From the cell containing the given text, extract its center point as (X, Y) coordinate. 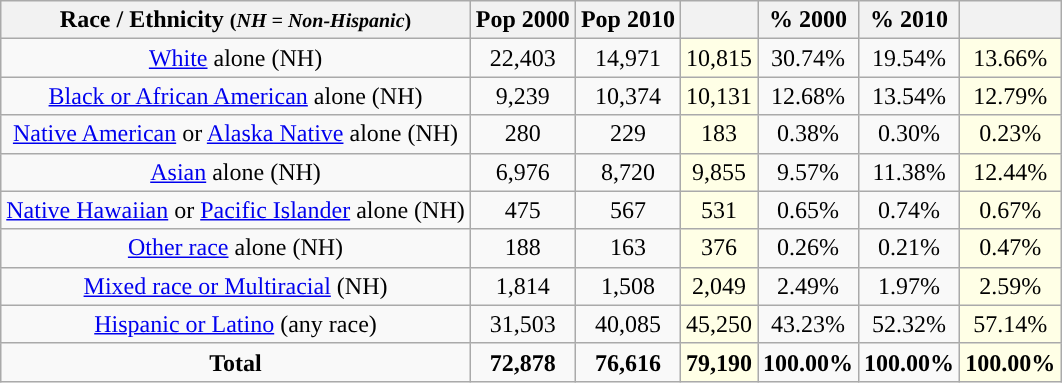
2.49% (808, 286)
13.66% (1010, 58)
183 (718, 134)
376 (718, 248)
12.68% (808, 96)
Asian alone (NH) (236, 172)
12.79% (1010, 96)
White alone (NH) (236, 58)
31,503 (522, 324)
1,814 (522, 286)
Native Hawaiian or Pacific Islander alone (NH) (236, 210)
40,085 (628, 324)
12.44% (1010, 172)
0.47% (1010, 248)
Pop 2010 (628, 20)
0.74% (910, 210)
Race / Ethnicity (NH = Non-Hispanic) (236, 20)
10,131 (718, 96)
% 2010 (910, 20)
79,190 (718, 362)
10,374 (628, 96)
0.65% (808, 210)
2,049 (718, 286)
1.97% (910, 286)
14,971 (628, 58)
0.38% (808, 134)
22,403 (522, 58)
9,239 (522, 96)
1,508 (628, 286)
0.30% (910, 134)
11.38% (910, 172)
Pop 2000 (522, 20)
0.23% (1010, 134)
57.14% (1010, 324)
30.74% (808, 58)
% 2000 (808, 20)
531 (718, 210)
6,976 (522, 172)
188 (522, 248)
43.23% (808, 324)
9,855 (718, 172)
10,815 (718, 58)
Other race alone (NH) (236, 248)
475 (522, 210)
Black or African American alone (NH) (236, 96)
Hispanic or Latino (any race) (236, 324)
76,616 (628, 362)
72,878 (522, 362)
0.67% (1010, 210)
9.57% (808, 172)
19.54% (910, 58)
45,250 (718, 324)
0.26% (808, 248)
2.59% (1010, 286)
13.54% (910, 96)
163 (628, 248)
280 (522, 134)
52.32% (910, 324)
Total (236, 362)
229 (628, 134)
Mixed race or Multiracial (NH) (236, 286)
0.21% (910, 248)
Native American or Alaska Native alone (NH) (236, 134)
8,720 (628, 172)
567 (628, 210)
